Determine the (x, y) coordinate at the center of the cell enclosing the given text.  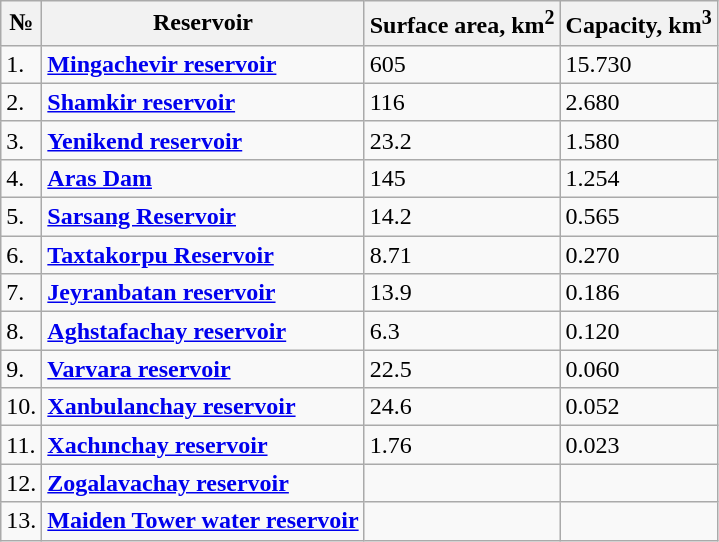
145 (462, 178)
22.5 (462, 369)
14.2 (462, 217)
23.2 (462, 140)
Shamkir reservoir (203, 102)
605 (462, 64)
24.6 (462, 407)
1. (22, 64)
3. (22, 140)
Sarsang Reservoir (203, 217)
11. (22, 445)
0.270 (638, 255)
2.680 (638, 102)
6.3 (462, 331)
13. (22, 521)
0.565 (638, 217)
8. (22, 331)
0.120 (638, 331)
Reservoir (203, 24)
0.023 (638, 445)
Xachınchay reservoir (203, 445)
116 (462, 102)
2. (22, 102)
13.9 (462, 293)
Taxtakorpu Reservoir (203, 255)
Mingachevir reservoir (203, 64)
15.730 (638, 64)
Zogalavachay reservoir (203, 483)
Capacity, km3 (638, 24)
№ (22, 24)
0.186 (638, 293)
10. (22, 407)
Yenikend reservoir (203, 140)
6. (22, 255)
7. (22, 293)
Maiden Tower water reservoir (203, 521)
Aras Dam (203, 178)
0.052 (638, 407)
Surface area, km2 (462, 24)
1.580 (638, 140)
9. (22, 369)
1.254 (638, 178)
12. (22, 483)
Xanbulanchay reservoir (203, 407)
8.71 (462, 255)
Jeyranbatan reservoir (203, 293)
5. (22, 217)
1.76 (462, 445)
Varvara reservoir (203, 369)
0.060 (638, 369)
Aghstafachay reservoir (203, 331)
4. (22, 178)
